Return the (X, Y) coordinate for the center point of the cell that contains the specified text.  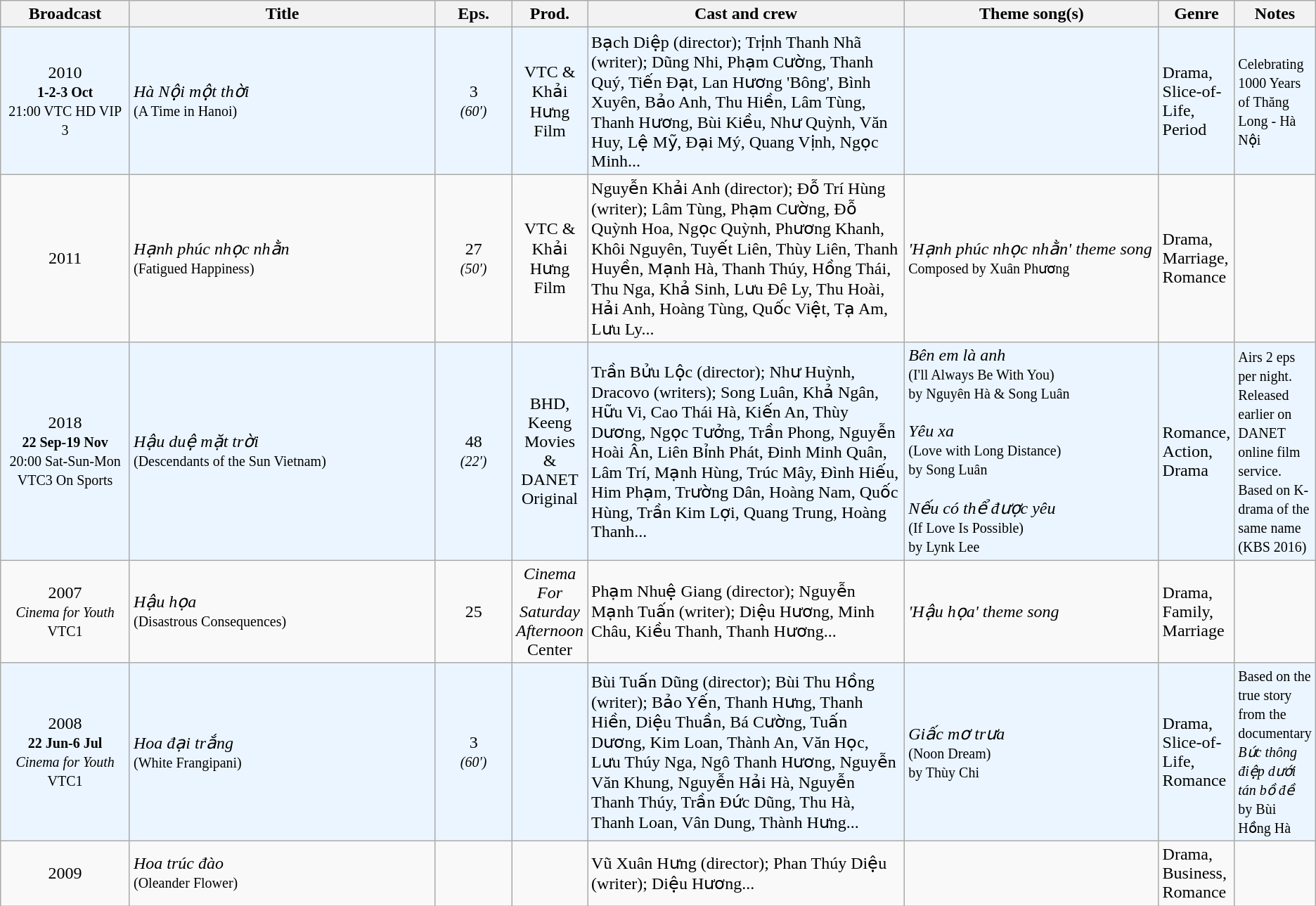
Genre (1196, 14)
2011 (65, 259)
Hoa trúc đào (Oleander Flower) (282, 874)
Drama, Marriage, Romance (1196, 259)
Celebrating 1000 Years of Thăng Long - Hà Nội (1275, 101)
200822 Jun-6 JulCinema for YouthVTC1 (65, 752)
Broadcast (65, 14)
2009 (65, 874)
Theme song(s) (1032, 14)
Hậu duệ mặt trời (Descendants of the Sun Vietnam) (282, 451)
Title (282, 14)
BHD, Keeng Movies & DANET Original (550, 451)
Drama, Slice-of-Life, Period (1196, 101)
Hà Nội một thời (A Time in Hanoi) (282, 101)
Based on the true story from the documentary Bức thông điệp dưới tán bồ đề by Bùi Hồng Hà (1275, 752)
Phạm Nhuệ Giang (director); Nguyễn Mạnh Tuấn (writer); Diệu Hương, Minh Châu, Kiều Thanh, Thanh Hương... (747, 611)
Romance, Action, Drama (1196, 451)
Hoa đại trắng (White Frangipani) (282, 752)
Eps. (474, 14)
201822 Sep-19 Nov20:00 Sat-Sun-MonVTC3 On Sports (65, 451)
20101-2-3 Oct21:00 VTC HD VIP 3 (65, 101)
Cast and crew (747, 14)
2007Cinema for YouthVTC1 (65, 611)
Giấc mơ trưa(Noon Dream)by Thùy Chi (1032, 752)
Airs 2 eps per night. Released earlier on DANET online film service. Based on K-drama of the same name (KBS 2016) (1275, 451)
Prod. (550, 14)
Drama, Business, Romance (1196, 874)
48(22′) (474, 451)
27(50′) (474, 259)
'Hậu họa' theme song (1032, 611)
Cinema For Saturday Afternoon Center (550, 611)
Vũ Xuân Hưng (director); Phan Thúy Diệu (writer); Diệu Hương... (747, 874)
Drama, Family, Marriage (1196, 611)
'Hạnh phúc nhọc nhằn' theme songComposed by Xuân Phương (1032, 259)
Notes (1275, 14)
25 (474, 611)
Hạnh phúc nhọc nhằn (Fatigued Happiness) (282, 259)
Drama, Slice-of-Life, Romance (1196, 752)
Hậu họa (Disastrous Consequences) (282, 611)
